Find where the given text appears and provide that cell's center as [x, y] coordinate. 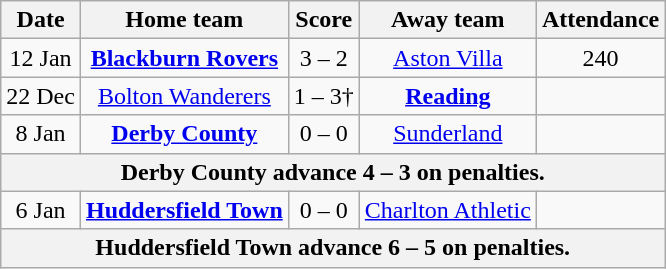
240 [600, 58]
Bolton Wanderers [184, 96]
Reading [448, 96]
1 – 3† [324, 96]
Attendance [600, 20]
8 Jan [41, 134]
3 – 2 [324, 58]
Sunderland [448, 134]
Away team [448, 20]
Derby County [184, 134]
Home team [184, 20]
Score [324, 20]
6 Jan [41, 210]
Charlton Athletic [448, 210]
Aston Villa [448, 58]
22 Dec [41, 96]
Derby County advance 4 – 3 on penalties. [333, 172]
Blackburn Rovers [184, 58]
Huddersfield Town advance 6 – 5 on penalties. [333, 248]
Date [41, 20]
12 Jan [41, 58]
Huddersfield Town [184, 210]
